Return the (X, Y) coordinate for the center point of the cell that contains the specified text.  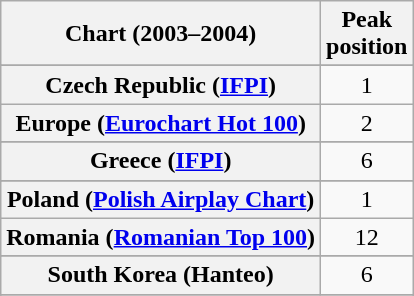
Romania (Romanian Top 100) (161, 237)
Poland (Polish Airplay Chart) (161, 199)
12 (367, 237)
2 (367, 123)
Greece (IFPI) (161, 161)
Czech Republic (IFPI) (161, 85)
South Korea (Hanteo) (161, 275)
Peakposition (367, 34)
Europe (Eurochart Hot 100) (161, 123)
Chart (2003–2004) (161, 34)
